From the cell containing the given text, extract its center point as [X, Y] coordinate. 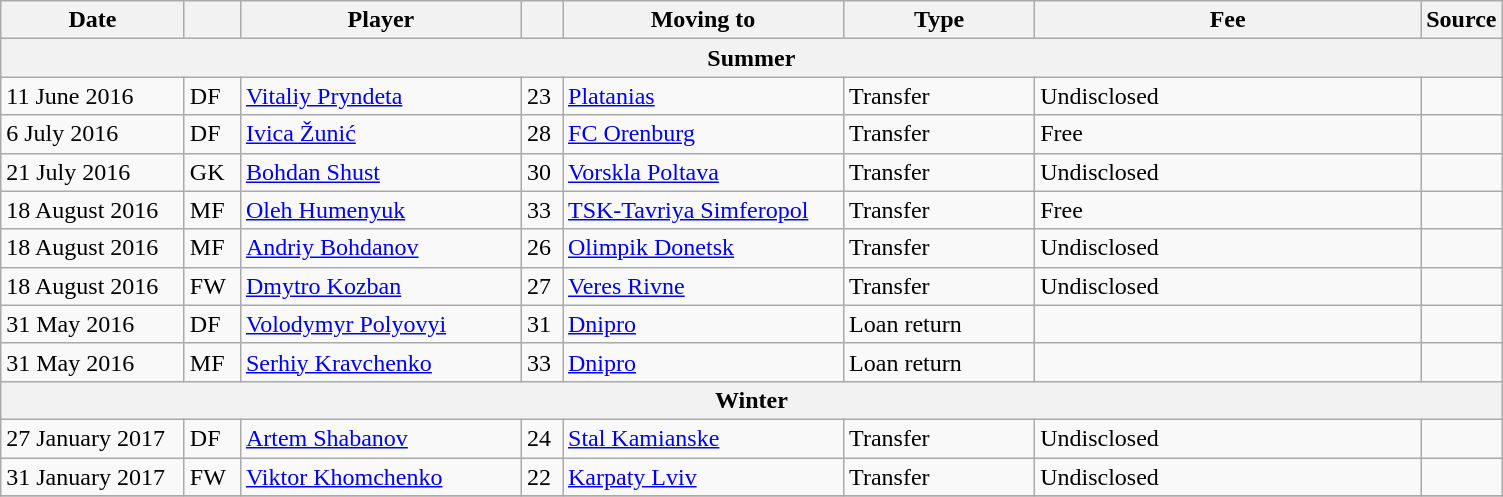
GK [212, 172]
28 [542, 134]
27 [542, 286]
Karpaty Lviv [702, 477]
Artem Shabanov [380, 438]
Winter [752, 400]
27 January 2017 [93, 438]
Olimpik Donetsk [702, 248]
Bohdan Shust [380, 172]
Oleh Humenyuk [380, 210]
Fee [1228, 20]
26 [542, 248]
TSK-Tavriya Simferopol [702, 210]
Moving to [702, 20]
Type [940, 20]
31 [542, 324]
24 [542, 438]
Stal Kamianske [702, 438]
31 January 2017 [93, 477]
Source [1462, 20]
Platanias [702, 96]
Vorskla Poltava [702, 172]
Vitaliy Pryndeta [380, 96]
FC Orenburg [702, 134]
Viktor Khomchenko [380, 477]
Serhiy Kravchenko [380, 362]
6 July 2016 [93, 134]
21 July 2016 [93, 172]
11 June 2016 [93, 96]
Dmytro Kozban [380, 286]
23 [542, 96]
Ivica Žunić [380, 134]
Date [93, 20]
30 [542, 172]
Player [380, 20]
Veres Rivne [702, 286]
Summer [752, 58]
Volodymyr Polyovyi [380, 324]
22 [542, 477]
Andriy Bohdanov [380, 248]
